Provide the [X, Y] coordinate of the cell's center where the given text is located.  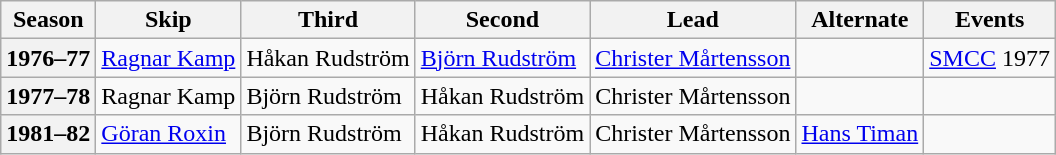
Göran Roxin [168, 134]
Hans Timan [860, 134]
Events [990, 20]
Skip [168, 20]
Lead [693, 20]
1981–82 [48, 134]
Season [48, 20]
SMCC 1977 [990, 58]
Second [502, 20]
1976–77 [48, 58]
1977–78 [48, 96]
Alternate [860, 20]
Third [328, 20]
